Search for the cell housing the specified text and yield its [X, Y] center coordinate. 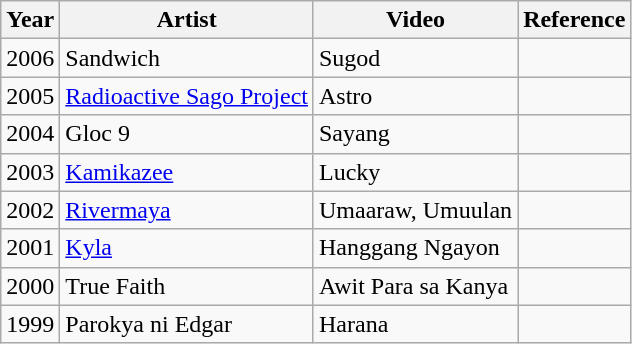
Sugod [415, 58]
Hanggang Ngayon [415, 248]
2006 [30, 58]
2001 [30, 248]
Sayang [415, 134]
Reference [574, 20]
Umaaraw, Umuulan [415, 210]
Parokya ni Edgar [187, 324]
Harana [415, 324]
Year [30, 20]
Video [415, 20]
Astro [415, 96]
1999 [30, 324]
Kamikazee [187, 172]
Gloc 9 [187, 134]
2000 [30, 286]
2003 [30, 172]
True Faith [187, 286]
Lucky [415, 172]
Rivermaya [187, 210]
Radioactive Sago Project [187, 96]
Awit Para sa Kanya [415, 286]
Artist [187, 20]
Kyla [187, 248]
2002 [30, 210]
Sandwich [187, 58]
2005 [30, 96]
2004 [30, 134]
